Pinpoint the cell where the given text exists, returning its (X, Y) midpoint coordinate. 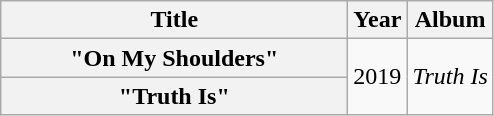
"On My Shoulders" (174, 58)
"Truth Is" (174, 96)
2019 (378, 77)
Album (450, 20)
Truth Is (450, 77)
Year (378, 20)
Title (174, 20)
